Search for the cell housing the specified text and yield its (X, Y) center coordinate. 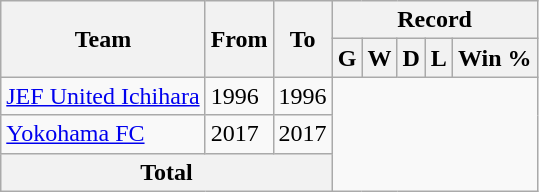
Yokohama FC (103, 134)
W (380, 58)
D (411, 58)
From (239, 39)
To (302, 39)
L (438, 58)
Record (434, 20)
G (347, 58)
Team (103, 39)
Total (166, 172)
JEF United Ichihara (103, 96)
Win % (494, 58)
